Pinpoint the cell where the given text exists, returning its [X, Y] midpoint coordinate. 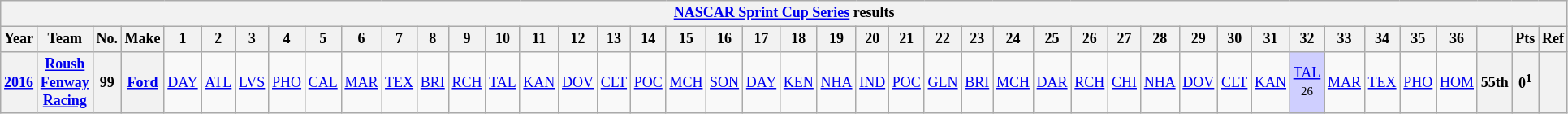
11 [539, 39]
Roush Fenway Racing [65, 82]
14 [648, 39]
28 [1160, 39]
GLN [943, 82]
55th [1494, 82]
35 [1418, 39]
22 [943, 39]
34 [1382, 39]
1 [183, 39]
DAR [1052, 82]
23 [978, 39]
26 [1090, 39]
NASCAR Sprint Cup Series results [784, 13]
32 [1307, 39]
7 [400, 39]
ATL [218, 82]
36 [1457, 39]
CAL [323, 82]
21 [907, 39]
25 [1052, 39]
SON [724, 82]
Ref [1553, 39]
18 [798, 39]
2016 [19, 82]
31 [1271, 39]
IND [872, 82]
5 [323, 39]
CHI [1125, 82]
Team [65, 39]
2 [218, 39]
19 [836, 39]
24 [1013, 39]
12 [578, 39]
33 [1345, 39]
Ford [143, 82]
TAL [503, 82]
30 [1234, 39]
6 [361, 39]
3 [252, 39]
15 [686, 39]
4 [287, 39]
Make [143, 39]
9 [467, 39]
20 [872, 39]
Pts [1525, 39]
No. [107, 39]
13 [614, 39]
KEN [798, 82]
10 [503, 39]
8 [432, 39]
TAL26 [1307, 82]
Year [19, 39]
17 [761, 39]
LVS [252, 82]
01 [1525, 82]
27 [1125, 39]
29 [1199, 39]
HOM [1457, 82]
16 [724, 39]
99 [107, 82]
